Search for the cell housing the specified text and yield its (X, Y) center coordinate. 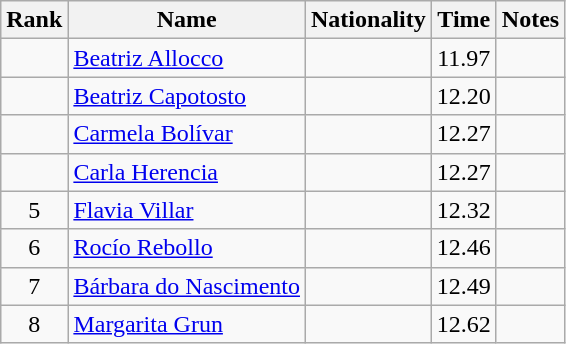
Carmela Bolívar (187, 134)
Name (187, 20)
12.46 (464, 248)
Flavia Villar (187, 210)
Nationality (369, 20)
Bárbara do Nascimento (187, 286)
6 (34, 248)
Beatriz Allocco (187, 58)
Beatriz Capotosto (187, 96)
12.62 (464, 324)
Carla Herencia (187, 172)
Margarita Grun (187, 324)
Time (464, 20)
5 (34, 210)
Rank (34, 20)
12.20 (464, 96)
12.32 (464, 210)
Notes (530, 20)
7 (34, 286)
12.49 (464, 286)
11.97 (464, 58)
Rocío Rebollo (187, 248)
8 (34, 324)
